Determine the (x, y) coordinate at the center of the cell enclosing the given text.  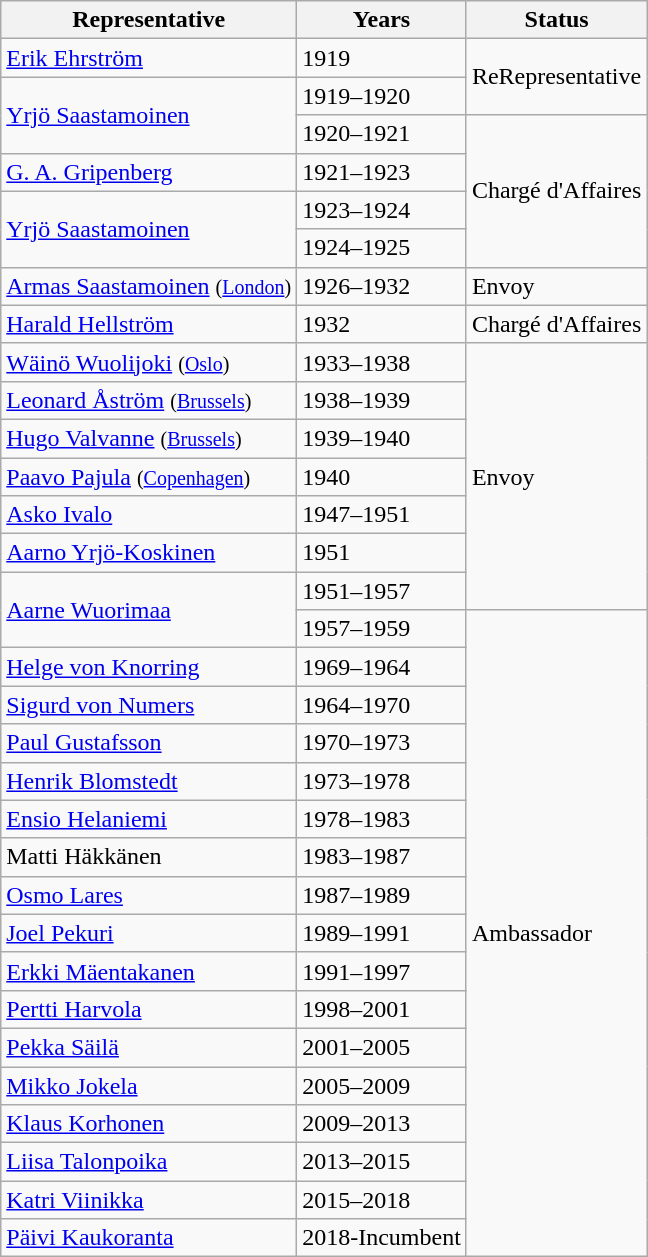
2013–2015 (382, 1162)
Mikko Jokela (149, 1085)
1919 (382, 58)
Klaus Korhonen (149, 1124)
Leonard Åström (Brussels) (149, 400)
Pekka Säilä (149, 1047)
Henrik Blomstedt (149, 781)
1983–1987 (382, 857)
Ensio Helaniemi (149, 819)
1989–1991 (382, 933)
Helge von Knorring (149, 667)
1969–1964 (382, 667)
Paul Gustafsson (149, 743)
1940 (382, 477)
Pertti Harvola (149, 1009)
Aarno Yrjö-Koskinen (149, 553)
Hugo Valvanne (Brussels) (149, 438)
2015–2018 (382, 1200)
Katri Viinikka (149, 1200)
Armas Saastamoinen (London) (149, 286)
Joel Pekuri (149, 933)
Aarne Wuorimaa (149, 610)
1970–1973 (382, 743)
Status (556, 20)
G. A. Gripenberg (149, 172)
Osmo Lares (149, 895)
2009–2013 (382, 1124)
1920–1921 (382, 134)
1947–1951 (382, 515)
1951 (382, 553)
1987–1989 (382, 895)
1991–1997 (382, 971)
1933–1938 (382, 362)
Liisa Talonpoika (149, 1162)
Erkki Mäentakanen (149, 971)
1939–1940 (382, 438)
Asko Ivalo (149, 515)
1924–1925 (382, 248)
Sigurd von Numers (149, 705)
Ambassador (556, 934)
1998–2001 (382, 1009)
1938–1939 (382, 400)
1973–1978 (382, 781)
2001–2005 (382, 1047)
2005–2009 (382, 1085)
Representative (149, 20)
Wäinö Wuolijoki (Oslo) (149, 362)
1964–1970 (382, 705)
2018-Incumbent (382, 1238)
Years (382, 20)
1919–1920 (382, 96)
1951–1957 (382, 591)
Erik Ehrström (149, 58)
Päivi Kaukoranta (149, 1238)
1978–1983 (382, 819)
Paavo Pajula (Copenhagen) (149, 477)
1932 (382, 324)
1921–1923 (382, 172)
ReRepresentative (556, 77)
1923–1924 (382, 210)
1957–1959 (382, 629)
Matti Häkkänen (149, 857)
1926–1932 (382, 286)
Harald Hellström (149, 324)
